Extract the (X, Y) coordinate from the center of the cell holding the provided text.  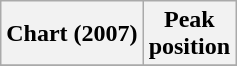
Peakposition (189, 34)
Chart (2007) (72, 34)
